Return the [x, y] coordinate for the center point of the cell that contains the specified text.  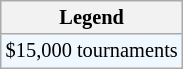
Legend [92, 17]
$15,000 tournaments [92, 51]
